For the text-containing cell, return its midpoint in (X, Y) coordinate format. 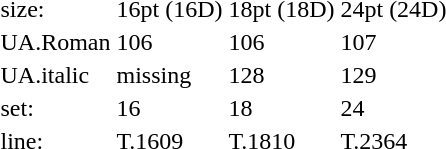
18 (282, 108)
16 (170, 108)
128 (282, 75)
missing (170, 75)
